Detect which cell encompasses the target text, then output its [X, Y] center coordinate. 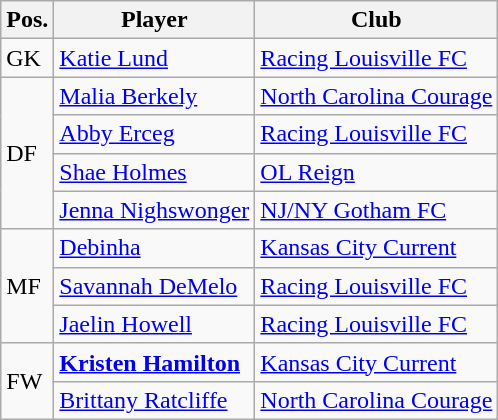
Pos. [28, 20]
Club [376, 20]
OL Reign [376, 172]
MF [28, 286]
Jenna Nighswonger [154, 210]
Jaelin Howell [154, 324]
NJ/NY Gotham FC [376, 210]
DF [28, 153]
Shae Holmes [154, 172]
Katie Lund [154, 58]
Brittany Ratcliffe [154, 400]
Savannah DeMelo [154, 286]
FW [28, 381]
Player [154, 20]
Debinha [154, 248]
Kristen Hamilton [154, 362]
GK [28, 58]
Malia Berkely [154, 96]
Abby Erceg [154, 134]
